From the cell containing the given text, extract its center point as [x, y] coordinate. 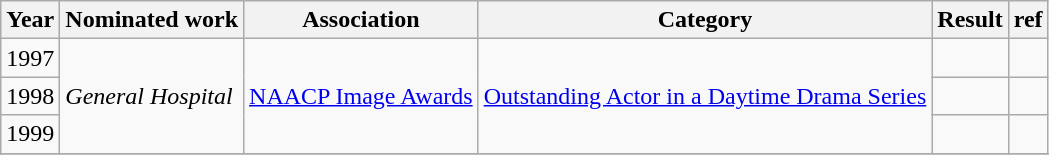
Nominated work [152, 20]
General Hospital [152, 96]
ref [1028, 20]
Category [705, 20]
Result [970, 20]
NAACP Image Awards [362, 96]
1999 [30, 134]
Association [362, 20]
Year [30, 20]
1997 [30, 58]
1998 [30, 96]
Outstanding Actor in a Daytime Drama Series [705, 96]
